Find where the given text appears and provide that cell's center as [x, y] coordinate. 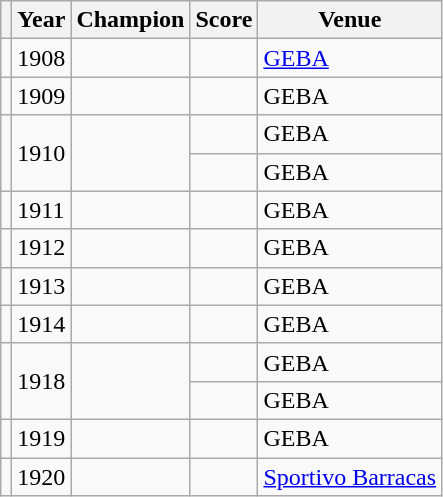
1908 [42, 58]
1909 [42, 96]
Venue [350, 20]
1919 [42, 438]
1914 [42, 324]
Champion [130, 20]
1912 [42, 248]
Sportivo Barracas [350, 477]
1918 [42, 381]
Year [42, 20]
1911 [42, 210]
Score [224, 20]
1913 [42, 286]
1920 [42, 477]
1910 [42, 153]
